Return the (X, Y) coordinate for the center point of the cell that contains the specified text.  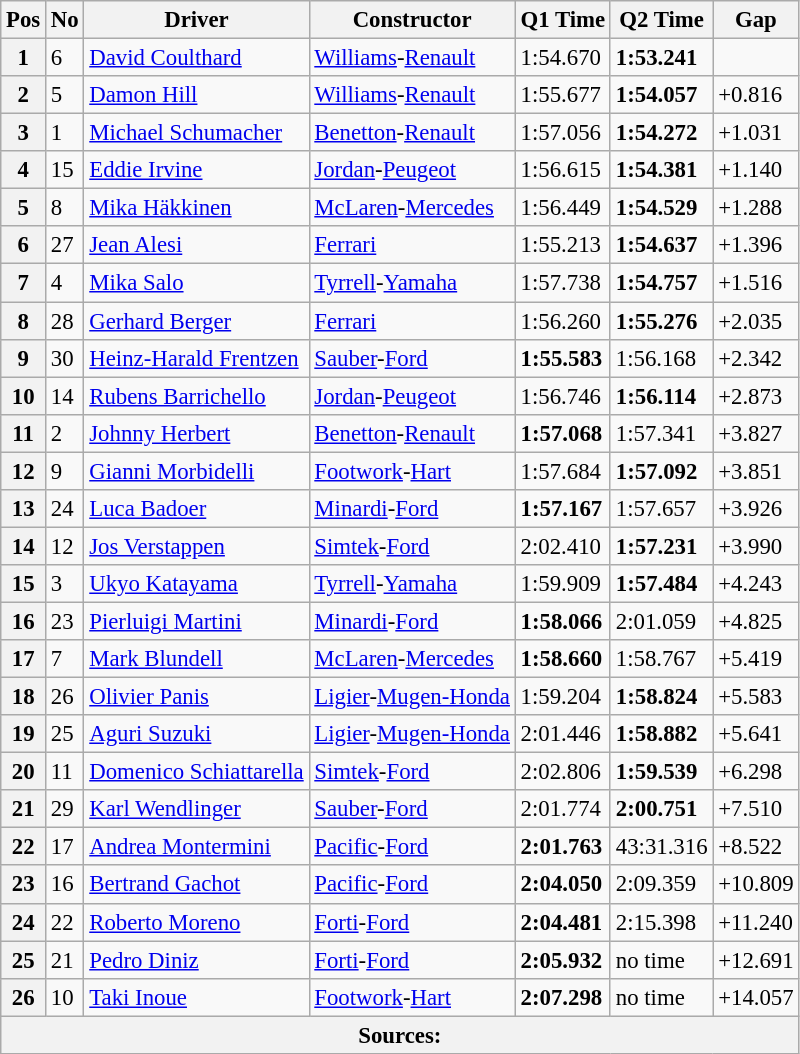
18 (24, 697)
David Coulthard (196, 58)
+3.926 (756, 509)
1:58.660 (562, 659)
2:01.763 (562, 847)
1:54.529 (661, 208)
1:59.539 (661, 772)
Pedro Diniz (196, 960)
Q1 Time (562, 20)
+2.873 (756, 396)
Aguri Suzuki (196, 734)
+1.031 (756, 133)
1:54.637 (661, 245)
+1.140 (756, 170)
+2.342 (756, 358)
Damon Hill (196, 95)
+10.809 (756, 885)
27 (65, 245)
+5.419 (756, 659)
+7.510 (756, 809)
+4.243 (756, 584)
+3.851 (756, 471)
+14.057 (756, 997)
Constructor (412, 20)
+5.583 (756, 697)
2:02.410 (562, 546)
1:57.231 (661, 546)
Andrea Montermini (196, 847)
+1.516 (756, 283)
Driver (196, 20)
2:01.446 (562, 734)
2:01.774 (562, 809)
1:54.670 (562, 58)
1:57.068 (562, 433)
Sources: (400, 1035)
No (65, 20)
1:57.657 (661, 509)
+2.035 (756, 321)
+12.691 (756, 960)
+3.827 (756, 433)
2:01.059 (661, 621)
Mark Blundell (196, 659)
1:56.449 (562, 208)
1:58.767 (661, 659)
+1.396 (756, 245)
+0.816 (756, 95)
13 (24, 509)
28 (65, 321)
+3.990 (756, 546)
Domenico Schiattarella (196, 772)
1:55.276 (661, 321)
1:54.272 (661, 133)
1:58.066 (562, 621)
1:53.241 (661, 58)
1:57.484 (661, 584)
Roberto Moreno (196, 922)
1:57.684 (562, 471)
Gianni Morbidelli (196, 471)
Jos Verstappen (196, 546)
30 (65, 358)
1:54.057 (661, 95)
Taki Inoue (196, 997)
Karl Wendlinger (196, 809)
Olivier Panis (196, 697)
1:56.114 (661, 396)
1:55.213 (562, 245)
1:58.824 (661, 697)
2:02.806 (562, 772)
2:04.481 (562, 922)
1:54.757 (661, 283)
43:31.316 (661, 847)
1:57.167 (562, 509)
1:55.583 (562, 358)
19 (24, 734)
1:56.260 (562, 321)
Jean Alesi (196, 245)
Eddie Irvine (196, 170)
29 (65, 809)
1:56.746 (562, 396)
Bertrand Gachot (196, 885)
2:05.932 (562, 960)
Gerhard Berger (196, 321)
+6.298 (756, 772)
+5.641 (756, 734)
Pierluigi Martini (196, 621)
1:56.615 (562, 170)
Mika Häkkinen (196, 208)
1:57.738 (562, 283)
1:59.909 (562, 584)
Luca Badoer (196, 509)
2:07.298 (562, 997)
Michael Schumacher (196, 133)
1:57.056 (562, 133)
Mika Salo (196, 283)
1:54.381 (661, 170)
1:57.341 (661, 433)
1:57.092 (661, 471)
Q2 Time (661, 20)
+1.288 (756, 208)
+4.825 (756, 621)
2:00.751 (661, 809)
2:09.359 (661, 885)
Heinz-Harald Frentzen (196, 358)
Pos (24, 20)
2:15.398 (661, 922)
Rubens Barrichello (196, 396)
Gap (756, 20)
1:58.882 (661, 734)
1:59.204 (562, 697)
Johnny Herbert (196, 433)
20 (24, 772)
1:55.677 (562, 95)
Ukyo Katayama (196, 584)
+11.240 (756, 922)
1:56.168 (661, 358)
+8.522 (756, 847)
2:04.050 (562, 885)
